Locate the cell with the specified text and output its [x, y] center coordinate. 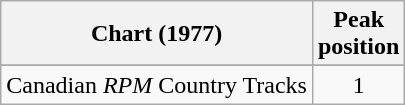
Chart (1977) [157, 34]
Canadian RPM Country Tracks [157, 85]
1 [358, 85]
Peakposition [358, 34]
